Capture the cell that displays the provided text and extract its (X, Y) central coordinate. 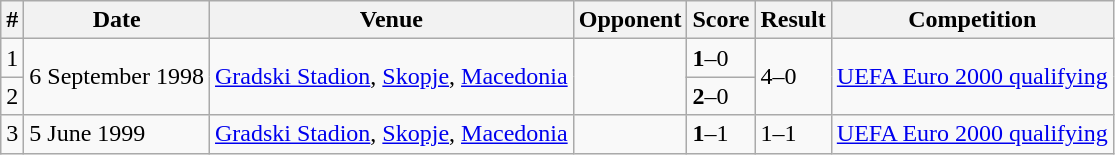
1 (12, 58)
1–0 (721, 58)
# (12, 20)
3 (12, 134)
2–0 (721, 96)
Venue (392, 20)
Opponent (630, 20)
Result (793, 20)
Score (721, 20)
5 June 1999 (117, 134)
Date (117, 20)
4–0 (793, 77)
Competition (972, 20)
2 (12, 96)
6 September 1998 (117, 77)
